For the text-containing cell, return its midpoint in [X, Y] coordinate format. 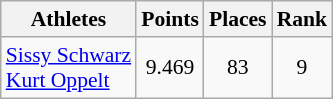
Athletes [68, 19]
9.469 [170, 68]
Places [238, 19]
83 [238, 68]
Rank [302, 19]
Sissy SchwarzKurt Oppelt [68, 68]
Points [170, 19]
9 [302, 68]
